Identify which cell holds the provided text, then report its [x, y] central coordinate. 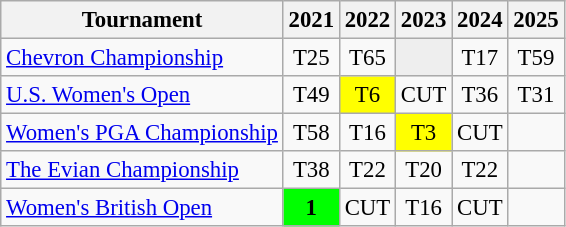
2025 [536, 20]
T31 [536, 95]
T49 [311, 95]
T38 [311, 170]
Tournament [142, 20]
2022 [367, 20]
2021 [311, 20]
T6 [367, 95]
T59 [536, 58]
Chevron Championship [142, 58]
T65 [367, 58]
T25 [311, 58]
T3 [424, 133]
T36 [480, 95]
2023 [424, 20]
U.S. Women's Open [142, 95]
Women's British Open [142, 208]
T17 [480, 58]
T58 [311, 133]
1 [311, 208]
Women's PGA Championship [142, 133]
T20 [424, 170]
The Evian Championship [142, 170]
2024 [480, 20]
